Determine the (X, Y) coordinate at the center of the cell enclosing the given text.  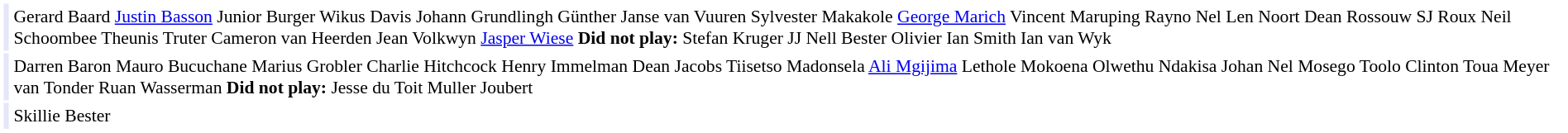
Skillie Bester (788, 116)
